Return the [X, Y] coordinate for the center point of the cell that contains the specified text.  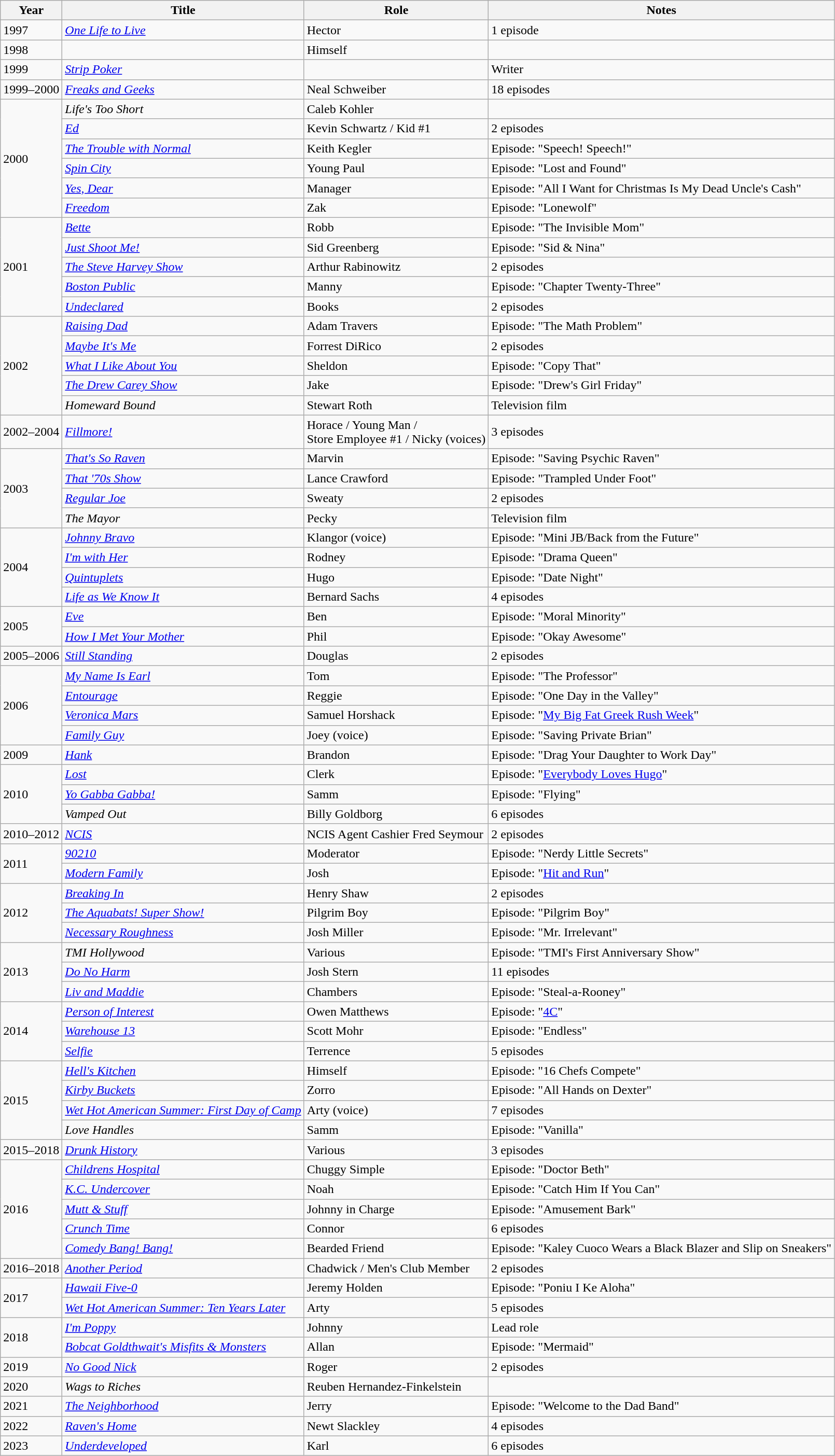
2003 [31, 488]
Family Guy [183, 735]
Kevin Schwartz / Kid #1 [396, 129]
2013 [31, 972]
Episode: "The Math Problem" [662, 326]
Episode: "Flying" [662, 794]
Chadwick / Men's Club Member [396, 1268]
Comedy Bang! Bang! [183, 1249]
Hawaii Five-0 [183, 1288]
Arthur Rabinowitz [396, 267]
Bearded Friend [396, 1249]
Episode: "Poniu I Ke Aloha" [662, 1288]
2002 [31, 366]
Episode: "Speech! Speech!" [662, 148]
1997 [31, 30]
Episode: "Steal-a-Rooney" [662, 992]
Episode: "Sid & Nina" [662, 247]
2010–2012 [31, 834]
Necessary Roughness [183, 933]
Johnny Bravo [183, 537]
1999 [31, 70]
Bette [183, 227]
Undeclared [183, 307]
The Aquabats! Super Show! [183, 913]
Episode: "4C" [662, 1011]
Episode: "Saving Psychic Raven" [662, 459]
Regular Joe [183, 498]
2012 [31, 912]
Josh [396, 873]
2016–2018 [31, 1268]
Notes [662, 10]
Tom [396, 676]
Reggie [396, 696]
Episode: "TMI's First Anniversary Show" [662, 952]
Wet Hot American Summer: Ten Years Later [183, 1308]
2019 [31, 1367]
Horace / Young Man / Store Employee #1 / Nicky (voices) [396, 432]
Zak [396, 207]
Hell's Kitchen [183, 1071]
Fillmore! [183, 432]
Ed [183, 129]
2015 [31, 1100]
Hector [396, 30]
2020 [31, 1386]
Pecky [396, 518]
Klangor (voice) [396, 537]
Young Paul [396, 168]
K.C. Undercover [183, 1189]
Yo Gabba Gabba! [183, 794]
Love Handles [183, 1130]
NCIS [183, 834]
Brandon [396, 755]
2015–2018 [31, 1149]
Zorro [396, 1090]
Episode: "Nerdy Little Secrets" [662, 853]
2002–2004 [31, 432]
Veronica Mars [183, 715]
2005 [31, 627]
What I Like About You [183, 366]
1998 [31, 50]
2009 [31, 755]
Episode: "Welcome to the Dad Band" [662, 1406]
2006 [31, 705]
Samuel Horshack [396, 715]
NCIS Agent Cashier Fred Seymour [396, 834]
Arty (voice) [396, 1110]
Episode: "Amusement Bark" [662, 1209]
Life's Too Short [183, 109]
Kirby Buckets [183, 1090]
Hugo [396, 577]
2017 [31, 1298]
Billy Goldborg [396, 814]
7 episodes [662, 1110]
Sweaty [396, 498]
Breaking In [183, 893]
90210 [183, 853]
Bobcat Goldthwait's Misfits & Monsters [183, 1347]
TMI Hollywood [183, 952]
Episode: "The Professor" [662, 676]
Episode: "Drama Queen" [662, 557]
Douglas [396, 656]
2022 [31, 1426]
Episode: "Mini JB/Back from the Future" [662, 537]
Johnny [396, 1327]
2021 [31, 1406]
No Good Nick [183, 1367]
Episode: "The Invisible Mom" [662, 227]
Episode: "Chapter Twenty-Three" [662, 287]
Yes, Dear [183, 188]
Marvin [396, 459]
Episode: "Date Night" [662, 577]
1 episode [662, 30]
I'm Poppy [183, 1327]
The Drew Carey Show [183, 385]
Still Standing [183, 656]
Warehouse 13 [183, 1031]
Jake [396, 385]
Henry Shaw [396, 893]
Eve [183, 617]
Another Period [183, 1268]
Manny [396, 287]
Underdeveloped [183, 1446]
Josh Stern [396, 972]
Josh Miller [396, 933]
Role [396, 10]
2016 [31, 1209]
2001 [31, 267]
Bernard Sachs [396, 597]
Episode: "Catch Him If You Can" [662, 1189]
Jerry [396, 1406]
Rodney [396, 557]
Episode: "Copy That" [662, 366]
Episode: "Okay Awesome" [662, 636]
Episode: "Hit and Run" [662, 873]
Strip Poker [183, 70]
Clerk [396, 774]
Episode: "Kaley Cuoco Wears a Black Blazer and Slip on Sneakers" [662, 1249]
Noah [396, 1189]
Episode: "Trampled Under Foot" [662, 478]
Episode: "Moral Minority" [662, 617]
Episode: "16 Chefs Compete" [662, 1071]
Robb [396, 227]
Manager [396, 188]
2011 [31, 863]
Writer [662, 70]
Scott Mohr [396, 1031]
Episode: "Mr. Irrelevant" [662, 933]
Owen Matthews [396, 1011]
Chuggy Simple [396, 1169]
Episode: "Saving Private Brian" [662, 735]
Episode: "All I Want for Christmas Is My Dead Uncle's Cash" [662, 188]
Modern Family [183, 873]
The Neighborhood [183, 1406]
Connor [396, 1229]
2005–2006 [31, 656]
Joey (voice) [396, 735]
2010 [31, 794]
Vamped Out [183, 814]
Homeward Bound [183, 405]
Do No Harm [183, 972]
2014 [31, 1031]
Chambers [396, 992]
Phil [396, 636]
Karl [396, 1446]
11 episodes [662, 972]
Terrence [396, 1051]
Drunk History [183, 1149]
Spin City [183, 168]
Wet Hot American Summer: First Day of Camp [183, 1110]
Episode: "Everybody Loves Hugo" [662, 774]
Arty [396, 1308]
Forrest DiRico [396, 346]
Adam Travers [396, 326]
Raising Dad [183, 326]
Sheldon [396, 366]
Title [183, 10]
That '70s Show [183, 478]
Newt Slackley [396, 1426]
Freaks and Geeks [183, 89]
That's So Raven [183, 459]
Ben [396, 617]
Lead role [662, 1327]
Episode: "Pilgrim Boy" [662, 913]
Year [31, 10]
Episode: "One Day in the Valley" [662, 696]
Just Shoot Me! [183, 247]
18 episodes [662, 89]
Boston Public [183, 287]
2023 [31, 1446]
Selfie [183, 1051]
Roger [396, 1367]
Person of Interest [183, 1011]
Episode: "Mermaid" [662, 1347]
2000 [31, 158]
Episode: "Drag Your Daughter to Work Day" [662, 755]
2004 [31, 567]
Episode: "All Hands on Dexter" [662, 1090]
Wags to Riches [183, 1386]
Caleb Kohler [396, 109]
Neal Schweiber [396, 89]
Raven's Home [183, 1426]
My Name Is Earl [183, 676]
Keith Kegler [396, 148]
Books [396, 307]
The Steve Harvey Show [183, 267]
Childrens Hospital [183, 1169]
Episode: "Endless" [662, 1031]
Reuben Hernandez-Finkelstein [396, 1386]
Pilgrim Boy [396, 913]
Sid Greenberg [396, 247]
Moderator [396, 853]
Life as We Know It [183, 597]
Freedom [183, 207]
Lance Crawford [396, 478]
Stewart Roth [396, 405]
Entourage [183, 696]
Maybe It's Me [183, 346]
Episode: "Drew's Girl Friday" [662, 385]
Jeremy Holden [396, 1288]
Lost [183, 774]
Episode: "Lonewolf" [662, 207]
Quintuplets [183, 577]
Mutt & Stuff [183, 1209]
Crunch Time [183, 1229]
Episode: "Vanilla" [662, 1130]
Allan [396, 1347]
Hank [183, 755]
Johnny in Charge [396, 1209]
Episode: "My Big Fat Greek Rush Week" [662, 715]
The Trouble with Normal [183, 148]
Episode: "Doctor Beth" [662, 1169]
One Life to Live [183, 30]
1999–2000 [31, 89]
Liv and Maddie [183, 992]
2018 [31, 1337]
The Mayor [183, 518]
I'm with Her [183, 557]
How I Met Your Mother [183, 636]
Episode: "Lost and Found" [662, 168]
